Return [X, Y] of the center of cell containing provided text 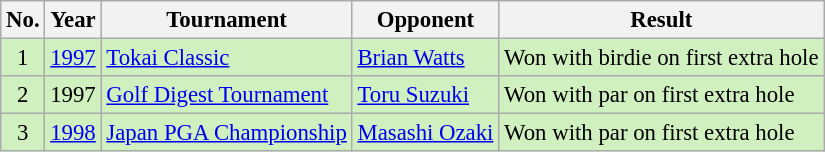
3 [23, 133]
1998 [73, 133]
Japan PGA Championship [226, 133]
Tournament [226, 20]
Result [662, 20]
Toru Suzuki [426, 95]
Masashi Ozaki [426, 133]
Brian Watts [426, 58]
Golf Digest Tournament [226, 95]
Won with birdie on first extra hole [662, 58]
Year [73, 20]
Opponent [426, 20]
Tokai Classic [226, 58]
1 [23, 58]
No. [23, 20]
2 [23, 95]
